Find where the given text appears and provide that cell's center as (X, Y) coordinate. 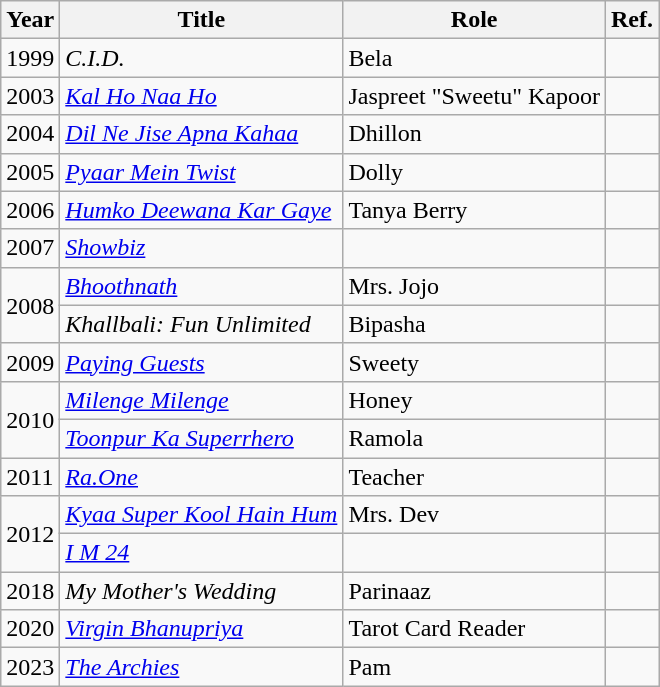
Khallbali: Fun Unlimited (202, 324)
Tarot Card Reader (474, 629)
Honey (474, 400)
Pyaar Mein Twist (202, 172)
Dolly (474, 172)
2010 (30, 419)
2023 (30, 667)
Ra.One (202, 477)
Title (202, 20)
Ramola (474, 438)
Bela (474, 58)
Kal Ho Naa Ho (202, 96)
2003 (30, 96)
Milenge Milenge (202, 400)
Ref. (632, 20)
Kyaa Super Kool Hain Hum (202, 515)
2004 (30, 134)
Mrs. Jojo (474, 286)
2008 (30, 305)
The Archies (202, 667)
C.I.D. (202, 58)
Humko Deewana Kar Gaye (202, 210)
2020 (30, 629)
Teacher (474, 477)
Mrs. Dev (474, 515)
Showbiz (202, 248)
2009 (30, 362)
Pam (474, 667)
2007 (30, 248)
Sweety (474, 362)
2011 (30, 477)
I M 24 (202, 553)
Virgin Bhanupriya (202, 629)
2018 (30, 591)
Dhillon (474, 134)
1999 (30, 58)
Role (474, 20)
Tanya Berry (474, 210)
2012 (30, 534)
Dil Ne Jise Apna Kahaa (202, 134)
2005 (30, 172)
Toonpur Ka Superrhero (202, 438)
Year (30, 20)
Paying Guests (202, 362)
Jaspreet "Sweetu" Kapoor (474, 96)
Bhoothnath (202, 286)
Bipasha (474, 324)
Parinaaz (474, 591)
2006 (30, 210)
My Mother's Wedding (202, 591)
